For the text-containing cell, return its midpoint in [X, Y] coordinate format. 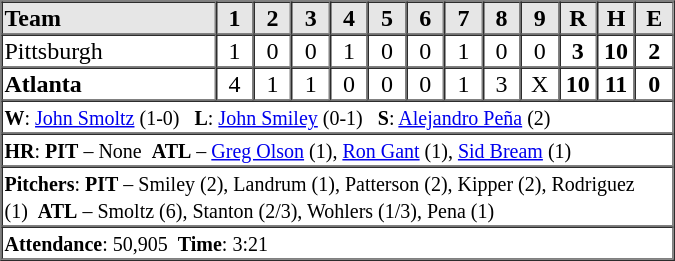
8 [501, 18]
H [616, 18]
R [578, 18]
HR: PIT – None ATL – Greg Olson (1), Ron Gant (1), Sid Bream (1) [338, 150]
Pitchers: PIT – Smiley (2), Landrum (1), Patterson (2), Kipper (2), Rodriguez (1) ATL – Smoltz (6), Stanton (2/3), Wohlers (1/3), Pena (1) [338, 196]
W: John Smoltz (1-0) L: John Smiley (0-1) S: Alejandro Peña (2) [338, 116]
9 [540, 18]
Team [109, 18]
6 [425, 18]
Pittsburgh [109, 50]
5 [387, 18]
Attendance: 50,905 Time: 3:21 [338, 242]
E [654, 18]
X [540, 84]
Atlanta [109, 84]
7 [463, 18]
11 [616, 84]
